For the text-containing cell, return its midpoint in (x, y) coordinate format. 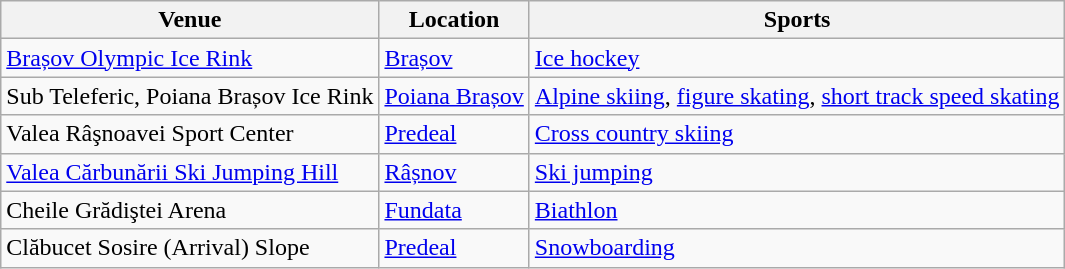
Fundata (454, 210)
Ski jumping (797, 172)
Venue (190, 20)
Ice hockey (797, 58)
Snowboarding (797, 248)
Clăbucet Sosire (Arrival) Slope (190, 248)
Râșnov (454, 172)
Location (454, 20)
Brașov (454, 58)
Cross country skiing (797, 134)
Brașov Olympic Ice Rink (190, 58)
Cheile Grădiştei Arena (190, 210)
Alpine skiing, figure skating, short track speed skating (797, 96)
Poiana Brașov (454, 96)
Valea Cărbunării Ski Jumping Hill (190, 172)
Sub Teleferic, Poiana Brașov Ice Rink (190, 96)
Biathlon (797, 210)
Sports (797, 20)
Valea Râşnoavei Sport Center (190, 134)
